Scan for the cell matching the given text and deliver its [X, Y] coordinate at center. 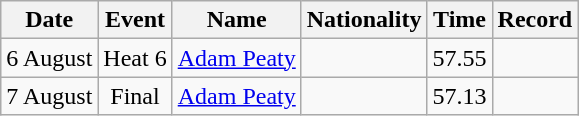
Nationality [364, 20]
Event [135, 20]
Date [50, 20]
7 August [50, 96]
57.55 [460, 58]
Name [236, 20]
57.13 [460, 96]
Record [535, 20]
Final [135, 96]
6 August [50, 58]
Time [460, 20]
Heat 6 [135, 58]
